Identify which cell holds the provided text, then report its [x, y] central coordinate. 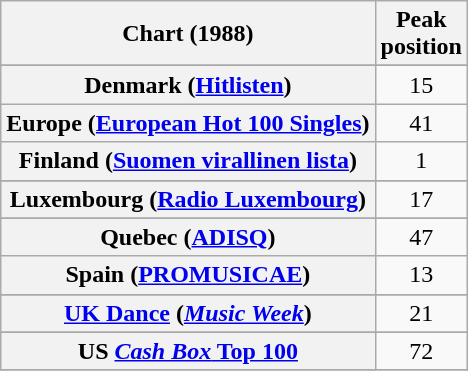
47 [421, 237]
72 [421, 351]
Chart (1988) [188, 34]
41 [421, 123]
Peakposition [421, 34]
13 [421, 275]
17 [421, 199]
Luxembourg (Radio Luxembourg) [188, 199]
UK Dance (Music Week) [188, 313]
Quebec (ADISQ) [188, 237]
Denmark (Hitlisten) [188, 85]
15 [421, 85]
Europe (European Hot 100 Singles) [188, 123]
Spain (PROMUSICAE) [188, 275]
1 [421, 161]
US Cash Box Top 100 [188, 351]
21 [421, 313]
Finland (Suomen virallinen lista) [188, 161]
